Detect which cell encompasses the target text, then output its (X, Y) center coordinate. 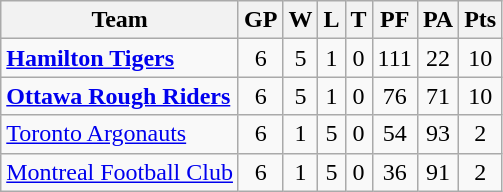
W (300, 20)
36 (394, 172)
54 (394, 134)
GP (260, 20)
Pts (480, 20)
L (332, 20)
91 (438, 172)
93 (438, 134)
Montreal Football Club (120, 172)
Team (120, 20)
Toronto Argonauts (120, 134)
111 (394, 58)
Hamilton Tigers (120, 58)
PF (394, 20)
T (358, 20)
22 (438, 58)
76 (394, 96)
PA (438, 20)
71 (438, 96)
Ottawa Rough Riders (120, 96)
